Scan for the cell matching the given text and deliver its (X, Y) coordinate at center. 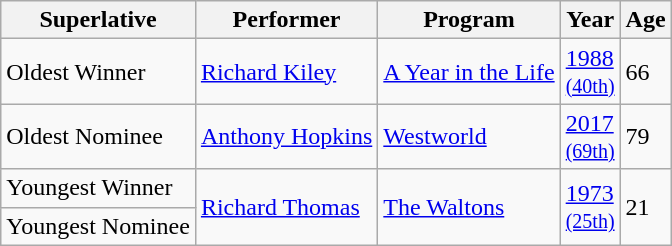
21 (646, 207)
2017(69th) (590, 136)
Superlative (98, 20)
Oldest Winner (98, 72)
66 (646, 72)
Program (469, 20)
Year (590, 20)
Richard Kiley (286, 72)
Westworld (469, 136)
1988(40th) (590, 72)
Age (646, 20)
Oldest Nominee (98, 136)
79 (646, 136)
Youngest Winner (98, 188)
Performer (286, 20)
The Waltons (469, 207)
1973(25th) (590, 207)
Richard Thomas (286, 207)
Anthony Hopkins (286, 136)
A Year in the Life (469, 72)
Youngest Nominee (98, 226)
